Identify which cell holds the provided text, then report its (X, Y) central coordinate. 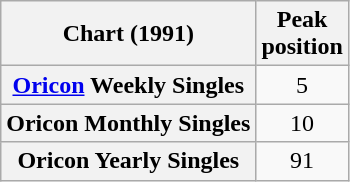
10 (302, 123)
91 (302, 161)
Peakposition (302, 34)
Oricon Monthly Singles (128, 123)
Chart (1991) (128, 34)
Oricon Weekly Singles (128, 85)
5 (302, 85)
Oricon Yearly Singles (128, 161)
